For the text-containing cell, return its midpoint in (X, Y) coordinate format. 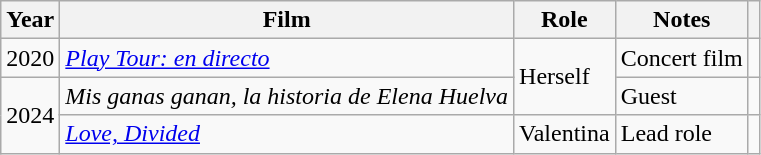
Love, Divided (287, 134)
Year (30, 20)
Concert film (682, 58)
Lead role (682, 134)
Mis ganas ganan, la historia de Elena Huelva (287, 96)
Herself (565, 77)
2020 (30, 58)
Role (565, 20)
Play Tour: en directo (287, 58)
2024 (30, 115)
Valentina (565, 134)
Notes (682, 20)
Guest (682, 96)
Film (287, 20)
